For the text-containing cell, return its midpoint in [X, Y] coordinate format. 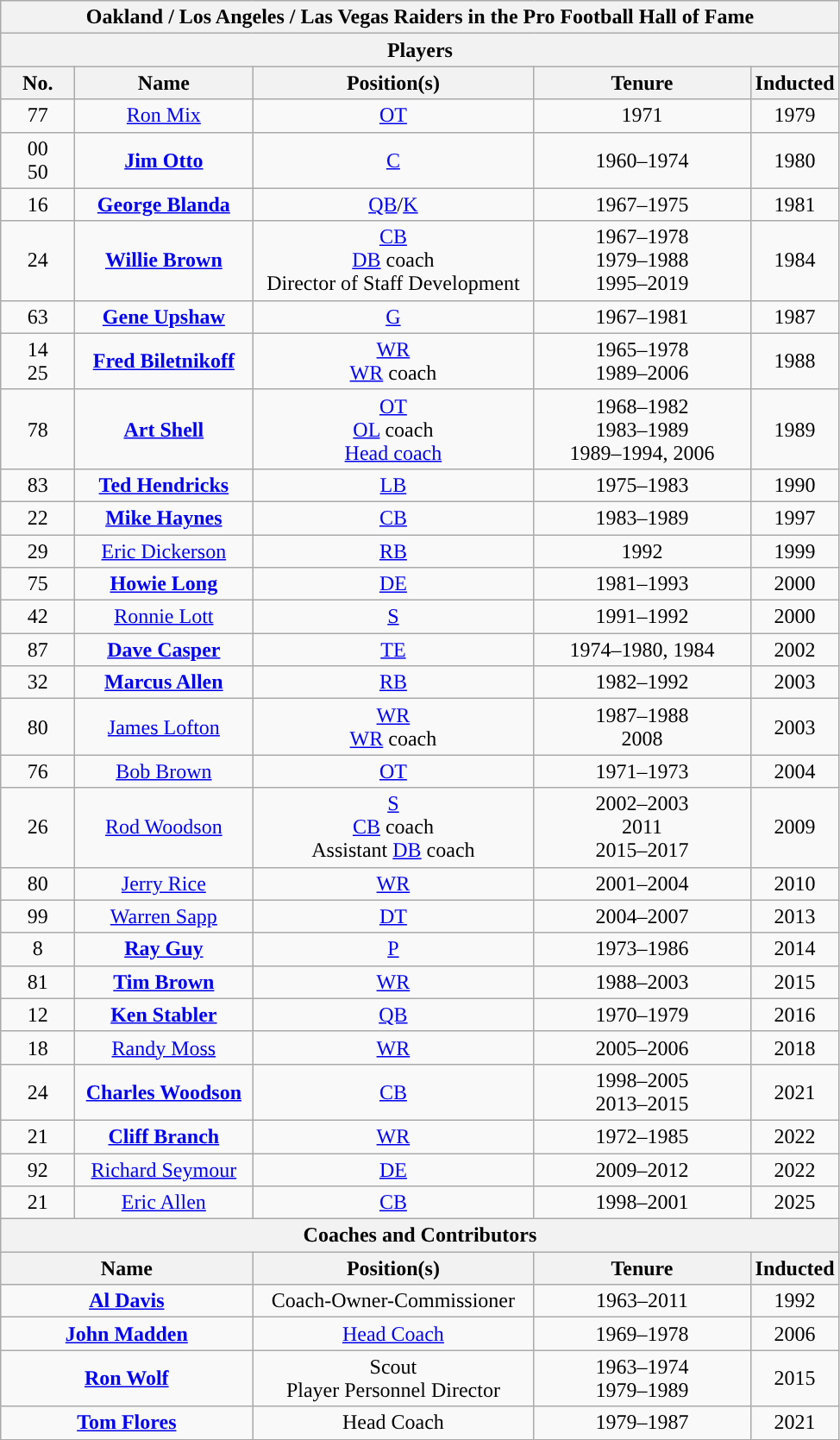
Howie Long [164, 584]
Mike Haynes [164, 518]
Ted Hendricks [164, 485]
Oakland / Los Angeles / Las Vegas Raiders in the Pro Football Hall of Fame [420, 17]
1969–1978 [642, 1334]
8 [38, 949]
0050 [38, 160]
Players [420, 50]
SCB coachAssistant DB coach [393, 827]
Ron Mix [164, 116]
2014 [795, 949]
2004 [795, 771]
1967–19781979–19881995–2019 [642, 261]
2009 [795, 827]
Eric Allen [164, 1203]
78 [38, 429]
CBDB coachDirector of Staff Development [393, 261]
P [393, 949]
1981–1993 [642, 584]
1963–19741979–1989 [642, 1379]
1425 [38, 361]
2006 [795, 1334]
Al Davis [127, 1301]
1968–19821983–19891989–1994, 2006 [642, 429]
Coach-Owner-Commissioner [393, 1301]
Coaches and Contributors [420, 1236]
1971–1973 [642, 771]
TE [393, 650]
1988–2003 [642, 982]
No. [38, 83]
1979 [795, 116]
Charles Woodson [164, 1092]
1987 [795, 317]
1965–19781989–2006 [642, 361]
ScoutPlayer Personnel Director [393, 1379]
2002 [795, 650]
1984 [795, 261]
83 [38, 485]
LB [393, 485]
Ken Stabler [164, 1015]
22 [38, 518]
29 [38, 551]
1972–1985 [642, 1136]
26 [38, 827]
Cliff Branch [164, 1136]
1980 [795, 160]
2004–2007 [642, 916]
S [393, 617]
G [393, 317]
99 [38, 916]
QB [393, 1015]
Tim Brown [164, 982]
1973–1986 [642, 949]
John Madden [127, 1334]
1982–1992 [642, 682]
1974–1980, 1984 [642, 650]
Randy Moss [164, 1047]
QB/K [393, 204]
Dave Casper [164, 650]
76 [38, 771]
1997 [795, 518]
1975–1983 [642, 485]
2025 [795, 1203]
2005–2006 [642, 1047]
2016 [795, 1015]
Tom Flores [127, 1423]
1999 [795, 551]
32 [38, 682]
Ron Wolf [127, 1379]
92 [38, 1169]
Jerry Rice [164, 883]
16 [38, 204]
1988 [795, 361]
77 [38, 116]
Richard Seymour [164, 1169]
1981 [795, 204]
Art Shell [164, 429]
Eric Dickerson [164, 551]
2018 [795, 1047]
2001–2004 [642, 883]
Fred Biletnikoff [164, 361]
1963–2011 [642, 1301]
2009–2012 [642, 1169]
Gene Upshaw [164, 317]
2002–200320112015–2017 [642, 827]
Jim Otto [164, 160]
1991–1992 [642, 617]
OT OL coachHead coach [393, 429]
1983–1989 [642, 518]
87 [38, 650]
Rod Woodson [164, 827]
81 [38, 982]
1998–2001 [642, 1203]
1990 [795, 485]
18 [38, 1047]
Bob Brown [164, 771]
1967–1975 [642, 204]
12 [38, 1015]
1989 [795, 429]
Marcus Allen [164, 682]
DT [393, 916]
42 [38, 617]
1987–19882008 [642, 726]
Ronnie Lott [164, 617]
2010 [795, 883]
1971 [642, 116]
Willie Brown [164, 261]
75 [38, 584]
1998–20052013–2015 [642, 1092]
1970–1979 [642, 1015]
63 [38, 317]
C [393, 160]
Warren Sapp [164, 916]
James Lofton [164, 726]
George Blanda [164, 204]
2013 [795, 916]
1967–1981 [642, 317]
1960–1974 [642, 160]
1979–1987 [642, 1423]
Ray Guy [164, 949]
